Capture the cell that displays the provided text and extract its (X, Y) central coordinate. 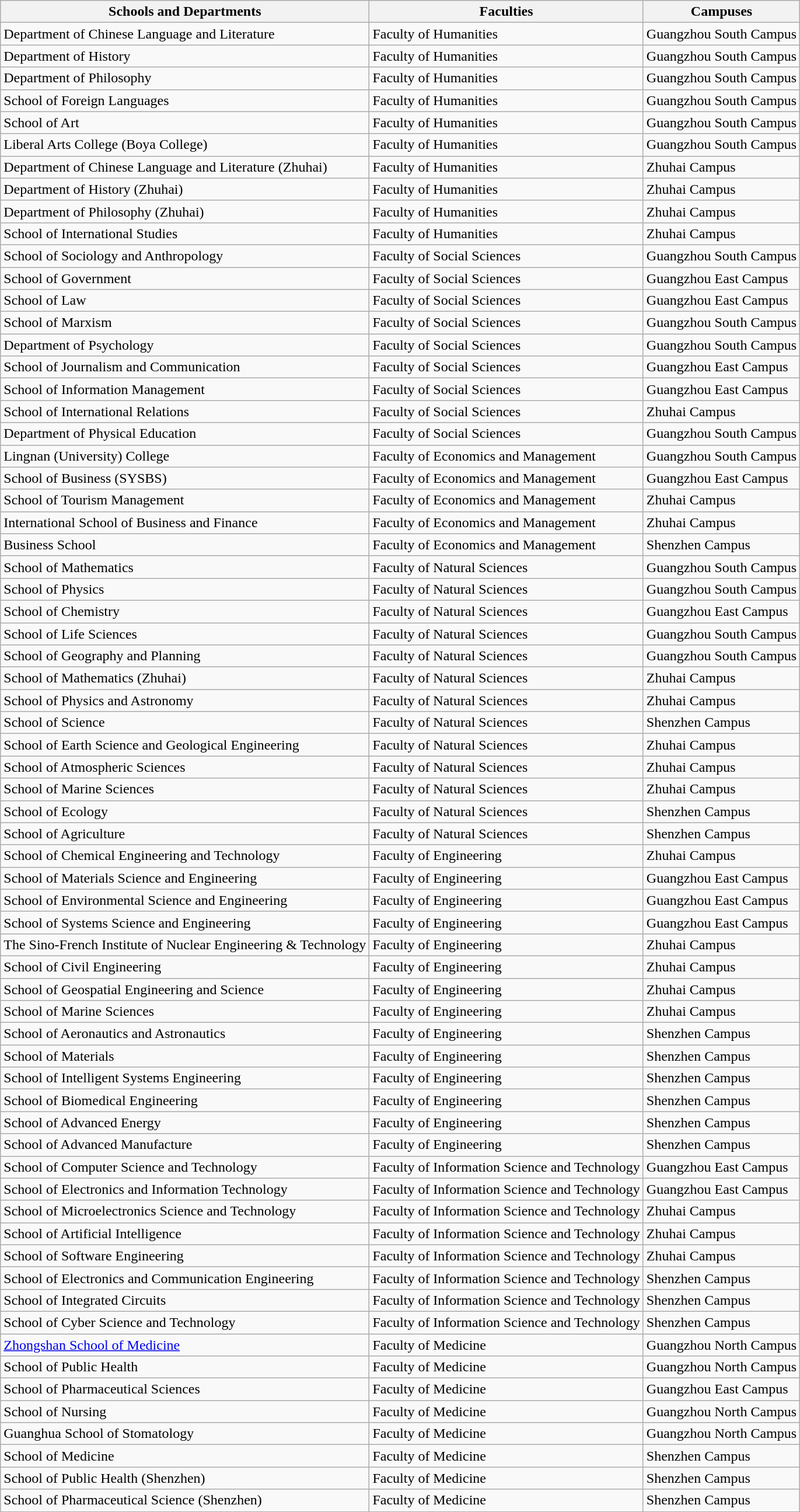
Faculties (506, 12)
School of Geospatial Engineering and Science (185, 990)
School of Sociology and Anthropology (185, 256)
School of Systems Science and Engineering (185, 922)
School of Intelligent Systems Engineering (185, 1078)
School of Physics and Astronomy (185, 701)
International School of Business and Finance (185, 522)
School of Journalism and Communication (185, 367)
Guanghua School of Stomatology (185, 1434)
Department of History (Zhuhai) (185, 189)
School of Cyber Science and Technology (185, 1322)
School of Public Health (Shenzhen) (185, 1478)
School of Electronics and Communication Engineering (185, 1278)
School of Information Management (185, 389)
School of Environmental Science and Engineering (185, 900)
School of Medicine (185, 1456)
School of Atmospheric Sciences (185, 767)
School of Ecology (185, 811)
Department of Chinese Language and Literature (185, 34)
Department of History (185, 56)
School of Advanced Manufacture (185, 1145)
Campuses (721, 12)
Department of Physical Education (185, 434)
School of Public Health (185, 1367)
School of Artificial Intelligence (185, 1234)
School of Earth Science and Geological Engineering (185, 745)
School of Electronics and Information Technology (185, 1189)
School of International Studies (185, 234)
Business School (185, 545)
School of Mathematics (185, 567)
The Sino-French Institute of Nuclear Engineering & Technology (185, 945)
School of Chemical Engineering and Technology (185, 856)
Department of Philosophy (Zhuhai) (185, 211)
School of Art (185, 123)
School of Microelectronics Science and Technology (185, 1211)
School of Geography and Planning (185, 656)
Department of Philosophy (185, 78)
Schools and Departments (185, 12)
School of Mathematics (Zhuhai) (185, 678)
School of Agriculture (185, 834)
School of Government (185, 278)
School of Biomedical Engineering (185, 1100)
School of Marxism (185, 323)
School of Pharmaceutical Science (Shenzhen) (185, 1500)
School of Materials Science and Engineering (185, 878)
School of Business (SYSBS) (185, 478)
Lingnan (University) College (185, 456)
School of Software Engineering (185, 1256)
School of Civil Engineering (185, 967)
School of Life Sciences (185, 633)
School of Materials (185, 1056)
Department of Chinese Language and Literature (Zhuhai) (185, 167)
School of Foreign Languages (185, 100)
School of Law (185, 301)
Liberal Arts College (Boya College) (185, 145)
School of Aeronautics and Astronautics (185, 1034)
School of Computer Science and Technology (185, 1167)
School of Nursing (185, 1412)
School of Chemistry (185, 611)
School of Science (185, 723)
School of Pharmaceutical Sciences (185, 1389)
School of Physics (185, 589)
School of Advanced Energy (185, 1123)
Zhongshan School of Medicine (185, 1344)
Department of Psychology (185, 345)
School of Tourism Management (185, 500)
School of Integrated Circuits (185, 1300)
School of International Relations (185, 412)
